Return the [x, y] coordinate for the center point of the cell that contains the specified text.  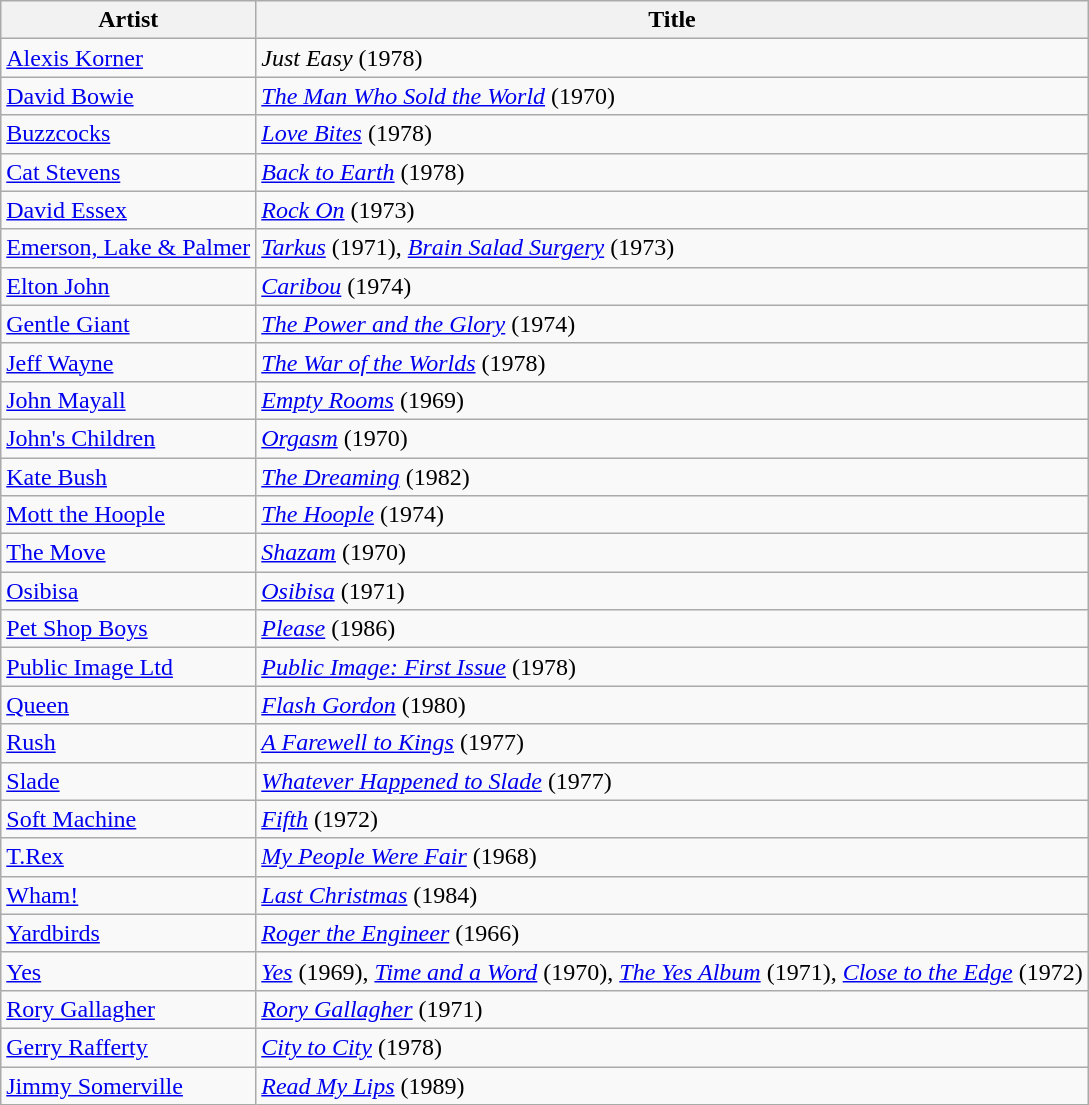
The War of the Worlds (1978) [672, 362]
John Mayall [128, 400]
Yes [128, 971]
Love Bites (1978) [672, 134]
Rory Gallagher (1971) [672, 1009]
The Move [128, 553]
Buzzcocks [128, 134]
John's Children [128, 438]
Wham! [128, 895]
Mott the Hoople [128, 515]
Osibisa [128, 591]
Pet Shop Boys [128, 629]
The Dreaming (1982) [672, 477]
Shazam (1970) [672, 553]
A Farewell to Kings (1977) [672, 743]
Public Image Ltd [128, 667]
Title [672, 20]
Osibisa (1971) [672, 591]
Emerson, Lake & Palmer [128, 248]
Last Christmas (1984) [672, 895]
Rory Gallagher [128, 1009]
Slade [128, 781]
Alexis Korner [128, 58]
Read My Lips (1989) [672, 1085]
Rock On (1973) [672, 210]
Caribou (1974) [672, 286]
Yardbirds [128, 933]
David Bowie [128, 96]
Elton John [128, 286]
Rush [128, 743]
Soft Machine [128, 819]
Roger the Engineer (1966) [672, 933]
Jeff Wayne [128, 362]
The Hoople (1974) [672, 515]
The Man Who Sold the World (1970) [672, 96]
Cat Stevens [128, 172]
Whatever Happened to Slade (1977) [672, 781]
Kate Bush [128, 477]
Empty Rooms (1969) [672, 400]
Yes (1969), Time and a Word (1970), The Yes Album (1971), Close to the Edge (1972) [672, 971]
Public Image: First Issue (1978) [672, 667]
Jimmy Somerville [128, 1085]
Flash Gordon (1980) [672, 705]
T.Rex [128, 857]
My People Were Fair (1968) [672, 857]
Queen [128, 705]
Back to Earth (1978) [672, 172]
Tarkus (1971), Brain Salad Surgery (1973) [672, 248]
Gerry Rafferty [128, 1047]
Fifth (1972) [672, 819]
Please (1986) [672, 629]
City to City (1978) [672, 1047]
Just Easy (1978) [672, 58]
Gentle Giant [128, 324]
David Essex [128, 210]
The Power and the Glory (1974) [672, 324]
Orgasm (1970) [672, 438]
Artist [128, 20]
